Capture the cell that displays the provided text and extract its (X, Y) central coordinate. 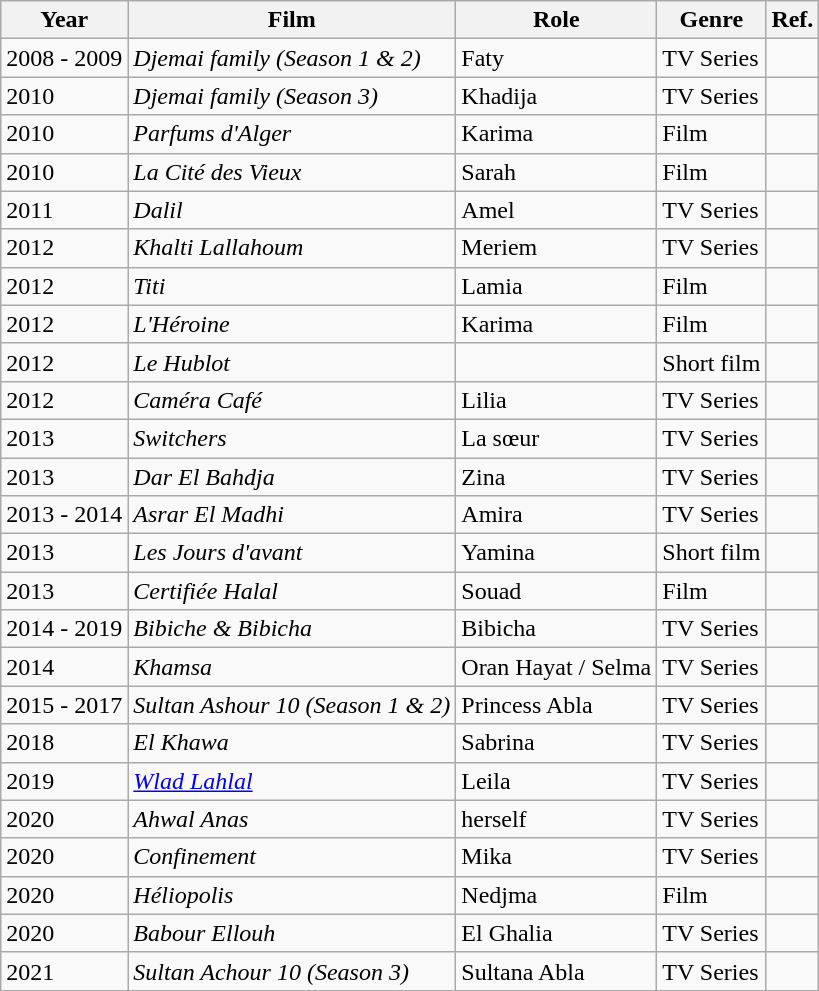
Confinement (292, 857)
Khalti Lallahoum (292, 248)
Bibicha (556, 629)
Meriem (556, 248)
Titi (292, 286)
Ref. (792, 20)
Faty (556, 58)
Babour Ellouh (292, 933)
Certifiée Halal (292, 591)
Year (64, 20)
Bibiche & Bibicha (292, 629)
Parfums d'Alger (292, 134)
La Cité des Vieux (292, 172)
El Khawa (292, 743)
Dalil (292, 210)
2013 - 2014 (64, 515)
Genre (712, 20)
2008 - 2009 (64, 58)
Sarah (556, 172)
Amira (556, 515)
Sultan Achour 10 (Season 3) (292, 971)
2021 (64, 971)
Les Jours d'avant (292, 553)
Amel (556, 210)
2011 (64, 210)
Yamina (556, 553)
Le Hublot (292, 362)
Khadija (556, 96)
Dar El Bahdja (292, 477)
2015 - 2017 (64, 705)
Ahwal Anas (292, 819)
2014 (64, 667)
2014 - 2019 (64, 629)
2018 (64, 743)
Lilia (556, 400)
Sultan Ashour 10 (Season 1 & 2) (292, 705)
Switchers (292, 438)
Héliopolis (292, 895)
Role (556, 20)
Princess Abla (556, 705)
L'Héroine (292, 324)
Khamsa (292, 667)
herself (556, 819)
Zina (556, 477)
Caméra Café (292, 400)
Djemai family (Season 3) (292, 96)
El Ghalia (556, 933)
Oran Hayat / Selma (556, 667)
Lamia (556, 286)
Nedjma (556, 895)
2019 (64, 781)
Sabrina (556, 743)
Leila (556, 781)
Wlad Lahlal (292, 781)
Djemai family (Season 1 & 2) (292, 58)
Mika (556, 857)
Sultana Abla (556, 971)
Asrar El Madhi (292, 515)
Souad (556, 591)
La sœur (556, 438)
